Return [x, y] of the center of cell containing provided text 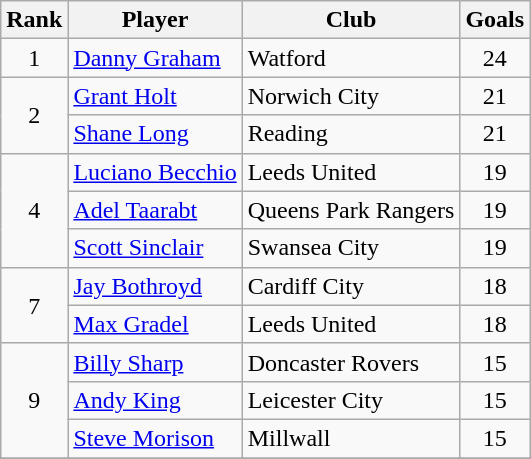
Goals [495, 20]
24 [495, 58]
1 [34, 58]
Max Gradel [155, 324]
Reading [351, 134]
Grant Holt [155, 96]
Millwall [351, 438]
Leicester City [351, 400]
Luciano Becchio [155, 172]
Billy Sharp [155, 362]
Scott Sinclair [155, 248]
2 [34, 115]
Norwich City [351, 96]
Player [155, 20]
4 [34, 210]
Swansea City [351, 248]
7 [34, 305]
Jay Bothroyd [155, 286]
Watford [351, 58]
Adel Taarabt [155, 210]
Doncaster Rovers [351, 362]
Club [351, 20]
Andy King [155, 400]
Cardiff City [351, 286]
Danny Graham [155, 58]
9 [34, 400]
Queens Park Rangers [351, 210]
Shane Long [155, 134]
Rank [34, 20]
Steve Morison [155, 438]
